Search for the cell housing the specified text and yield its (x, y) center coordinate. 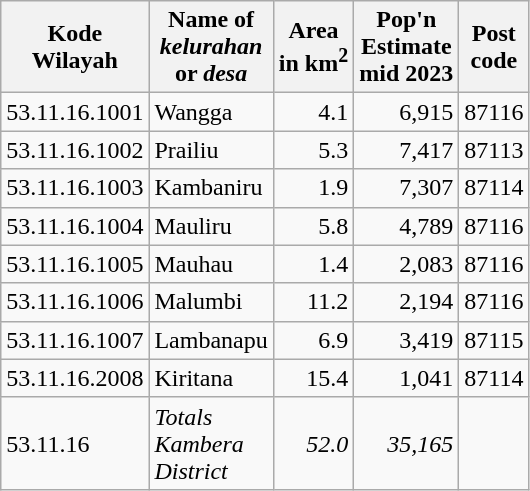
Area in km2 (313, 47)
Postcode (494, 47)
35,165 (406, 443)
3,419 (406, 340)
87113 (494, 150)
53.11.16.2008 (75, 378)
6.9 (313, 340)
15.4 (313, 378)
6,915 (406, 112)
53.11.16.1001 (75, 112)
2,194 (406, 302)
53.11.16.1006 (75, 302)
Prailiu (211, 150)
87115 (494, 340)
Totals Kambera District (211, 443)
11.2 (313, 302)
1,041 (406, 378)
Pop'nEstimatemid 2023 (406, 47)
Mauhau (211, 264)
KodeWilayah (75, 47)
4,789 (406, 226)
2,083 (406, 264)
53.11.16.1005 (75, 264)
Mauliru (211, 226)
Name of kelurahan or desa (211, 47)
1.9 (313, 188)
Kambaniru (211, 188)
Malumbi (211, 302)
52.0 (313, 443)
1.4 (313, 264)
Kiritana (211, 378)
7,307 (406, 188)
5.3 (313, 150)
53.11.16.1002 (75, 150)
Lambanapu (211, 340)
5.8 (313, 226)
53.11.16.1007 (75, 340)
4.1 (313, 112)
53.11.16 (75, 443)
53.11.16.1003 (75, 188)
7,417 (406, 150)
53.11.16.1004 (75, 226)
Wangga (211, 112)
